Identify which cell holds the provided text, then report its [x, y] central coordinate. 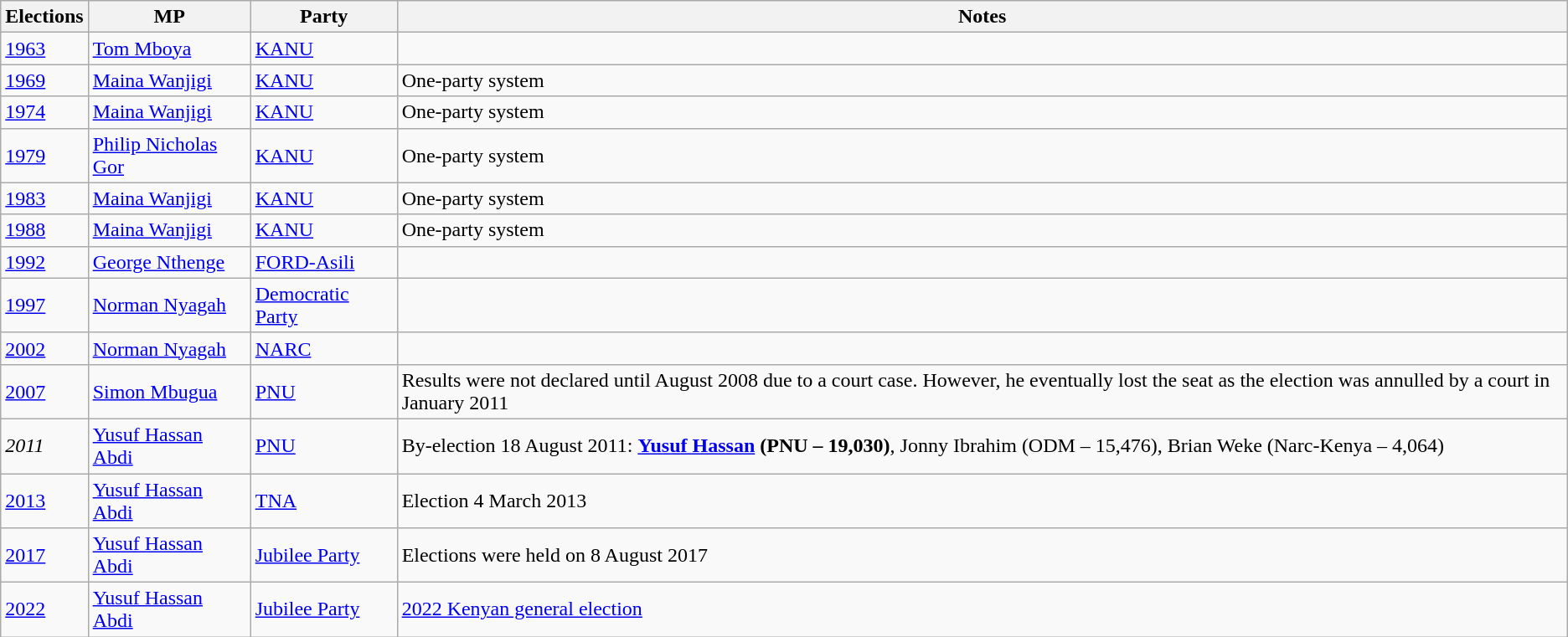
NARC [323, 348]
2011 [44, 445]
Democratic Party [323, 305]
1988 [44, 230]
Election 4 March 2013 [982, 501]
Notes [982, 17]
1997 [44, 305]
MP [169, 17]
Elections were held on 8 August 2017 [982, 556]
1983 [44, 198]
2022 Kenyan general election [982, 609]
FORD-Asili [323, 262]
Simon Mbugua [169, 392]
Tom Mboya [169, 49]
1969 [44, 80]
1974 [44, 112]
George Nthenge [169, 262]
TNA [323, 501]
2017 [44, 556]
Philip Nicholas Gor [169, 156]
1979 [44, 156]
1963 [44, 49]
2022 [44, 609]
2013 [44, 501]
2007 [44, 392]
2002 [44, 348]
Party [323, 17]
1992 [44, 262]
By-election 18 August 2011: Yusuf Hassan (PNU – 19,030), Jonny Ibrahim (ODM – 15,476), Brian Weke (Narc-Kenya – 4,064) [982, 445]
Elections [44, 17]
